Locate the cell with the specified text and output its (X, Y) center coordinate. 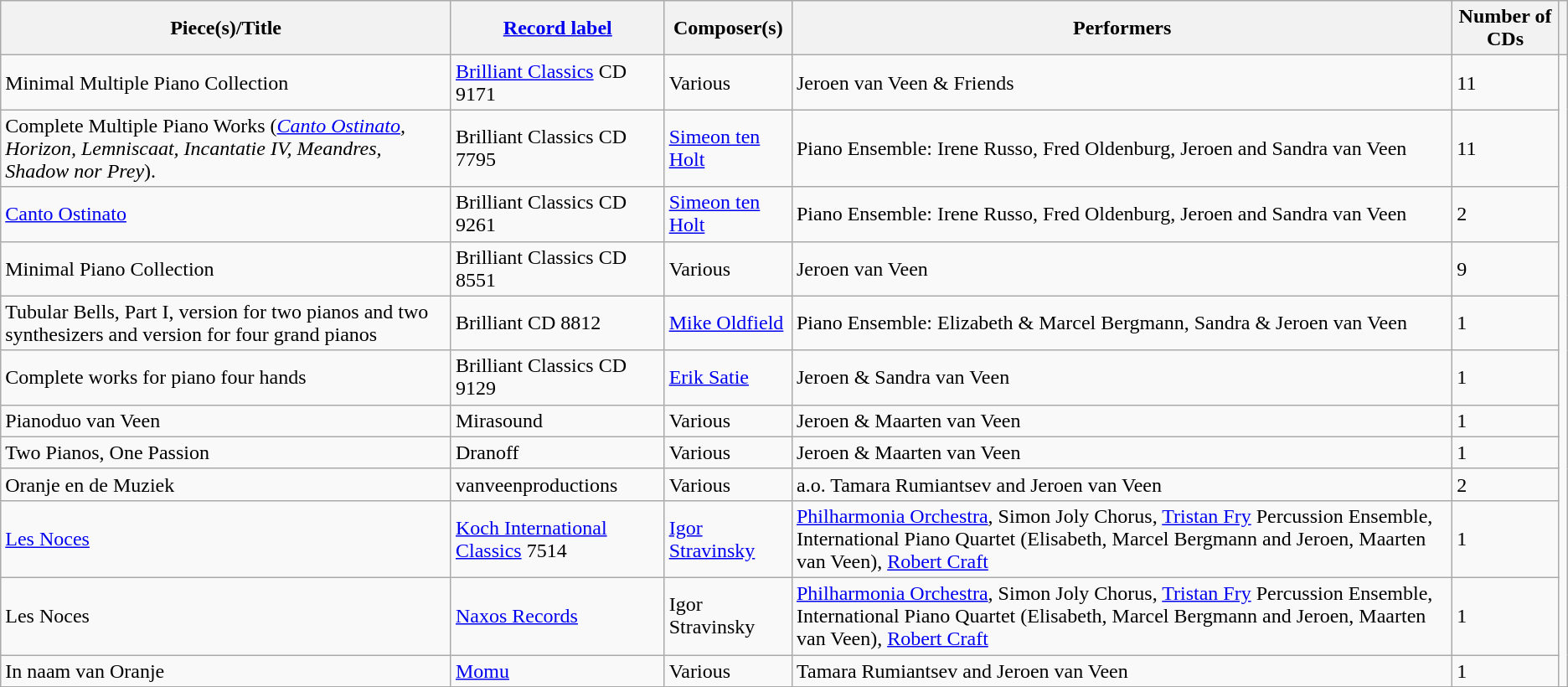
Piece(s)/Title (226, 28)
Momu (558, 671)
9 (1505, 268)
Tamara Rumiantsev and Jeroen van Veen (1122, 671)
Tubular Bells, Part I, version for two pianos and two synthesizers and version for four grand pianos (226, 323)
Brilliant Classics CD 7795 (558, 148)
Brilliant CD 8812 (558, 323)
Jeroen van Veen & Friends (1122, 82)
Brilliant Classics CD 9129 (558, 377)
In naam van Oranje (226, 671)
Minimal Piano Collection (226, 268)
Canto Ostinato (226, 214)
Performers (1122, 28)
Minimal Multiple Piano Collection (226, 82)
Piano Ensemble: Elizabeth & Marcel Bergmann, Sandra & Jeroen van Veen (1122, 323)
Erik Satie (728, 377)
Composer(s) (728, 28)
Record label (558, 28)
vanveenproductions (558, 484)
Brilliant Classics CD 9171 (558, 82)
Pianoduo van Veen (226, 421)
Brilliant Classics CD 8551 (558, 268)
Oranje en de Muziek (226, 484)
Jeroen & Sandra van Veen (1122, 377)
Number of CDs (1505, 28)
Complete Multiple Piano Works (Canto Ostinato, Horizon, Lemniscaat, Incantatie IV, Meandres, Shadow nor Prey). (226, 148)
Koch International Classics 7514 (558, 539)
Mirasound (558, 421)
a.o. Tamara Rumiantsev and Jeroen van Veen (1122, 484)
Jeroen van Veen (1122, 268)
Naxos Records (558, 616)
Brilliant Classics CD 9261 (558, 214)
Mike Oldfield (728, 323)
Two Pianos, One Passion (226, 452)
Dranoff (558, 452)
Complete works for piano four hands (226, 377)
